Return the (X, Y) coordinate for the center point of the cell that contains the specified text.  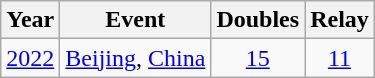
Relay (340, 20)
Event (136, 20)
2022 (30, 58)
15 (258, 58)
Year (30, 20)
11 (340, 58)
Beijing, China (136, 58)
Doubles (258, 20)
